From the cell containing the given text, extract its center point as (X, Y) coordinate. 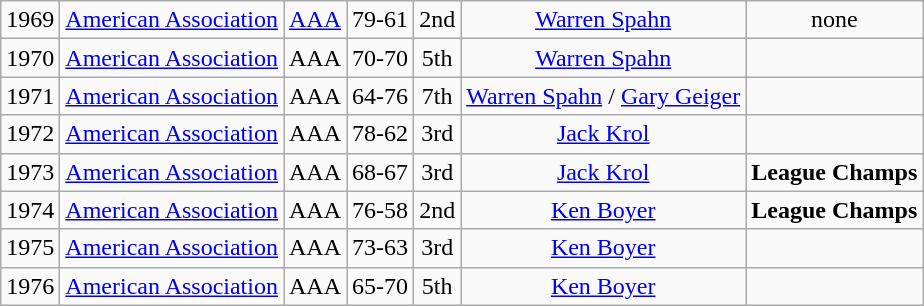
76-58 (380, 210)
68-67 (380, 172)
none (834, 20)
1969 (30, 20)
7th (438, 96)
1976 (30, 286)
70-70 (380, 58)
79-61 (380, 20)
Warren Spahn / Gary Geiger (604, 96)
1973 (30, 172)
65-70 (380, 286)
1972 (30, 134)
1970 (30, 58)
1971 (30, 96)
64-76 (380, 96)
1974 (30, 210)
73-63 (380, 248)
78-62 (380, 134)
1975 (30, 248)
